Provide the [x, y] coordinate of the cell's center where the given text is located.  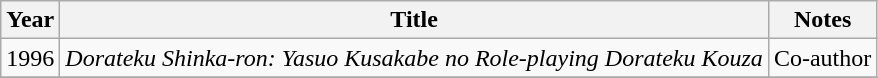
1996 [30, 58]
Year [30, 20]
Notes [822, 20]
Title [414, 20]
Co-author [822, 58]
Dorateku Shinka-ron: Yasuo Kusakabe no Role-playing Dorateku Kouza [414, 58]
